Pinpoint the cell where the given text exists, returning its (x, y) midpoint coordinate. 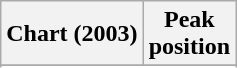
Chart (2003) (72, 34)
Peak position (189, 34)
